From the cell containing the given text, extract its center point as [x, y] coordinate. 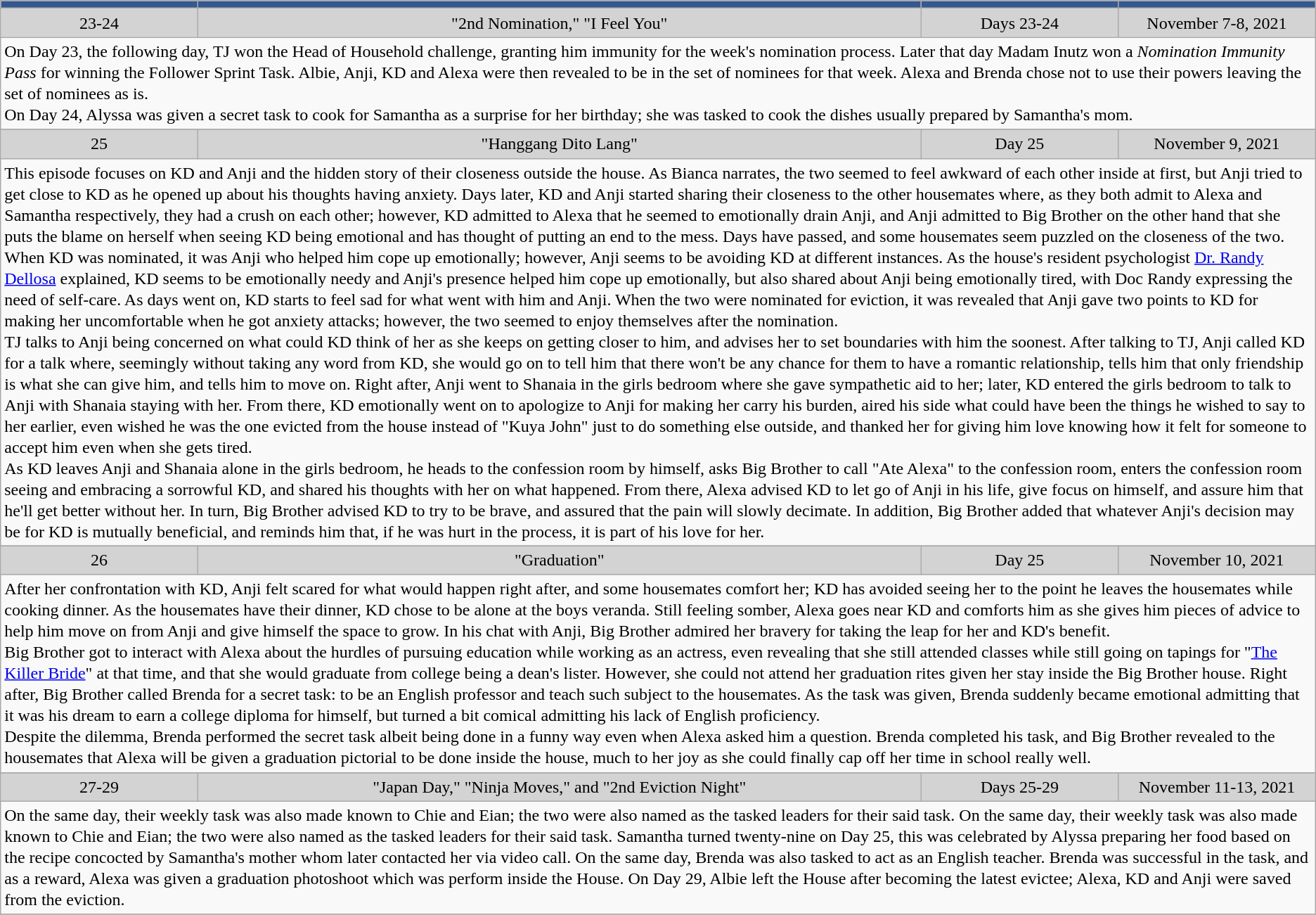
November 9, 2021 [1218, 143]
November 7-8, 2021 [1218, 23]
26 [100, 560]
25 [100, 143]
27-29 [100, 786]
Days 25-29 [1019, 786]
"Japan Day," "Ninja Moves," and "2nd Eviction Night" [560, 786]
"2nd Nomination," "I Feel You" [560, 23]
November 10, 2021 [1218, 560]
Days 23-24 [1019, 23]
"Graduation" [560, 560]
November 11-13, 2021 [1218, 786]
"Hanggang Dito Lang" [560, 143]
23-24 [100, 23]
